Extract the [x, y] coordinate from the center of the cell holding the provided text.  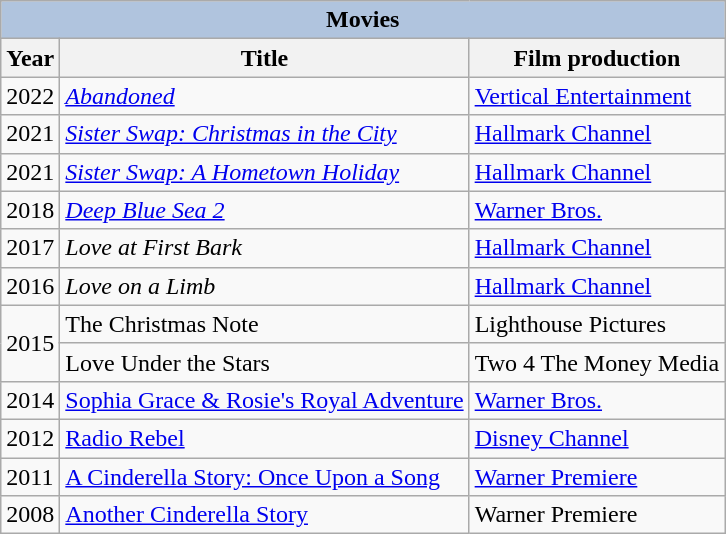
Vertical Entertainment [597, 96]
2012 [30, 438]
Movies [363, 20]
2011 [30, 477]
Year [30, 58]
A Cinderella Story: Once Upon a Song [264, 477]
2014 [30, 400]
Lighthouse Pictures [597, 324]
Title [264, 58]
Film production [597, 58]
Deep Blue Sea 2 [264, 210]
Abandoned [264, 96]
Radio Rebel [264, 438]
2018 [30, 210]
Sophia Grace & Rosie's Royal Adventure [264, 400]
2015 [30, 343]
2022 [30, 96]
Another Cinderella Story [264, 515]
2017 [30, 248]
Love Under the Stars [264, 362]
2008 [30, 515]
Love on a Limb [264, 286]
Disney Channel [597, 438]
The Christmas Note [264, 324]
Sister Swap: Christmas in the City [264, 134]
Love at First Bark [264, 248]
2016 [30, 286]
Sister Swap: A Hometown Holiday [264, 172]
Two 4 The Money Media [597, 362]
